Provide the (X, Y) coordinate of the cell's center where the given text is located.  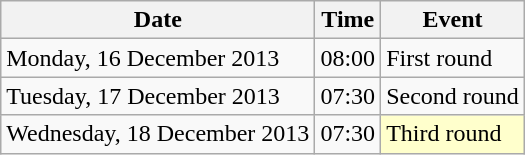
Event (453, 20)
Third round (453, 134)
Wednesday, 18 December 2013 (158, 134)
Second round (453, 96)
Tuesday, 17 December 2013 (158, 96)
Monday, 16 December 2013 (158, 58)
First round (453, 58)
Date (158, 20)
Time (348, 20)
08:00 (348, 58)
